Provide the (x, y) coordinate of the cell's center where the given text is located.  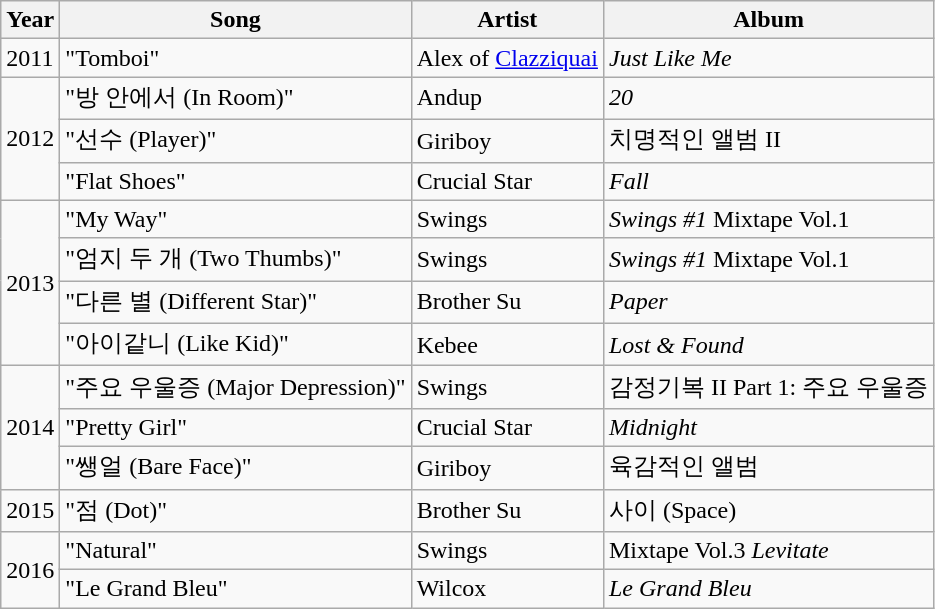
"Tomboi" (236, 58)
2014 (30, 428)
"선수 (Player)" (236, 140)
Lost & Found (768, 344)
"Le Grand Bleu" (236, 589)
"Pretty Girl" (236, 427)
20 (768, 98)
육감적인 앨범 (768, 468)
"엄지 두 개 (Two Thumbs)" (236, 260)
"My Way" (236, 219)
Paper (768, 302)
감정기복 II Part 1: 주요 우울증 (768, 388)
"Flat Shoes" (236, 181)
"다른 별 (Different Star)" (236, 302)
Mixtape Vol.3 Levitate (768, 551)
Alex of Clazziquai (507, 58)
Wilcox (507, 589)
Andup (507, 98)
2013 (30, 283)
2016 (30, 570)
Kebee (507, 344)
2011 (30, 58)
"방 안에서 (In Room)" (236, 98)
Year (30, 20)
"점 (Dot)" (236, 510)
"Natural" (236, 551)
Fall (768, 181)
Just Like Me (768, 58)
Artist (507, 20)
Album (768, 20)
Song (236, 20)
Midnight (768, 427)
"아이같니 (Like Kid)" (236, 344)
치명적인 앨범 II (768, 140)
"주요 우울증 (Major Depression)" (236, 388)
Le Grand Bleu (768, 589)
2012 (30, 138)
사이 (Space) (768, 510)
"쌩얼 (Bare Face)" (236, 468)
2015 (30, 510)
